Return the [X, Y] coordinate for the center point of the cell that contains the specified text.  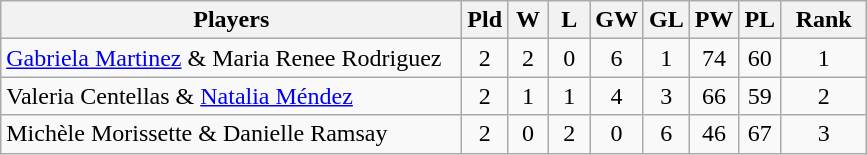
66 [714, 96]
PW [714, 20]
Michèle Morissette & Danielle Ramsay [232, 134]
74 [714, 58]
Rank [824, 20]
PL [760, 20]
W [528, 20]
Players [232, 20]
4 [617, 96]
Valeria Centellas & Natalia Méndez [232, 96]
GW [617, 20]
Gabriela Martinez & Maria Renee Rodriguez [232, 58]
67 [760, 134]
59 [760, 96]
L [570, 20]
46 [714, 134]
60 [760, 58]
GL [666, 20]
Pld [485, 20]
